For the text-containing cell, return its midpoint in [x, y] coordinate format. 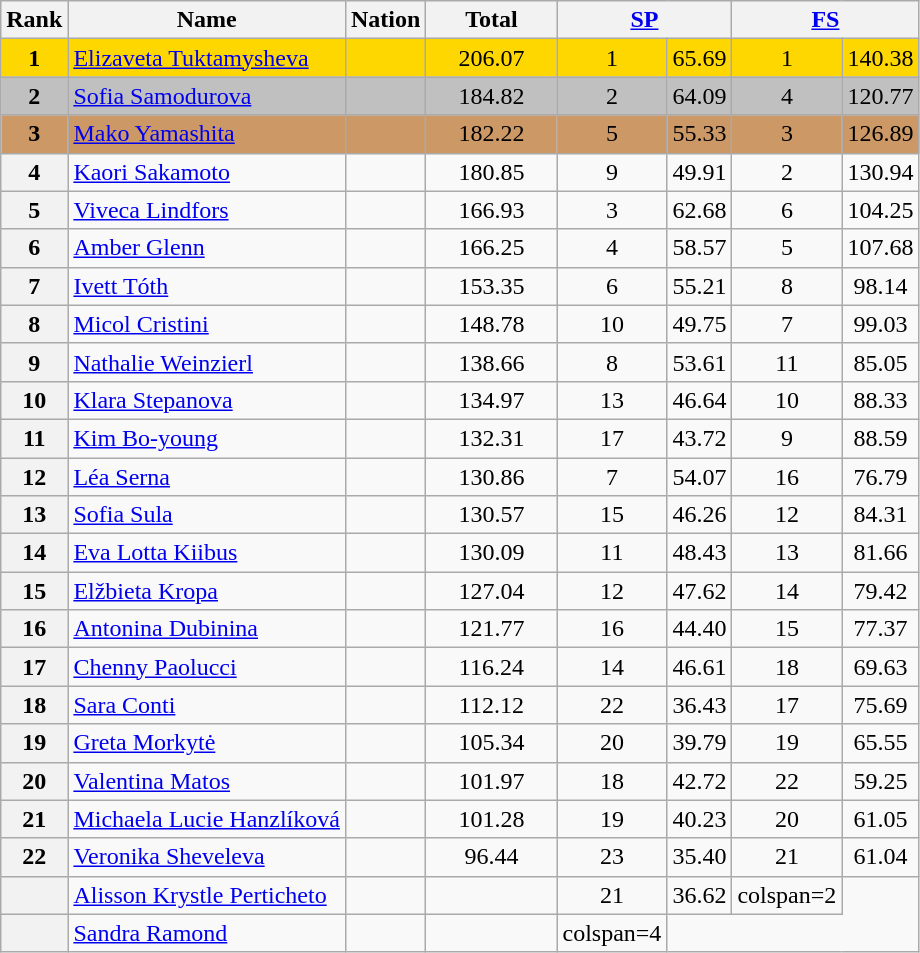
Chenny Paolucci [207, 667]
130.94 [880, 172]
Sara Conti [207, 705]
23 [612, 857]
77.37 [880, 629]
61.04 [880, 857]
84.31 [880, 515]
182.22 [492, 134]
36.62 [700, 895]
Elizaveta Tuktamysheva [207, 58]
184.82 [492, 96]
Antonina Dubinina [207, 629]
166.93 [492, 210]
39.79 [700, 743]
105.34 [492, 743]
Alisson Krystle Perticheto [207, 895]
49.91 [700, 172]
42.72 [700, 781]
46.64 [700, 400]
153.35 [492, 286]
59.25 [880, 781]
85.05 [880, 362]
Micol Cristini [207, 324]
Léa Serna [207, 477]
126.89 [880, 134]
53.61 [700, 362]
Amber Glenn [207, 248]
Sandra Ramond [207, 933]
46.61 [700, 667]
148.78 [492, 324]
104.25 [880, 210]
44.40 [700, 629]
79.42 [880, 591]
Michaela Lucie Hanzlíková [207, 819]
69.63 [880, 667]
Eva Lotta Kiibus [207, 553]
98.14 [880, 286]
Sofia Sula [207, 515]
58.57 [700, 248]
colspan=4 [612, 933]
81.66 [880, 553]
140.38 [880, 58]
Sofia Samodurova [207, 96]
206.07 [492, 58]
132.31 [492, 438]
40.23 [700, 819]
Name [207, 20]
65.69 [700, 58]
88.59 [880, 438]
138.66 [492, 362]
Rank [34, 20]
116.24 [492, 667]
Klara Stepanova [207, 400]
76.79 [880, 477]
Greta Morkytė [207, 743]
101.97 [492, 781]
55.33 [700, 134]
SP [644, 20]
180.85 [492, 172]
Viveca Lindfors [207, 210]
130.86 [492, 477]
65.55 [880, 743]
36.43 [700, 705]
47.62 [700, 591]
Valentina Matos [207, 781]
colspan=2 [787, 895]
134.97 [492, 400]
Kim Bo-young [207, 438]
Total [492, 20]
101.28 [492, 819]
Ivett Tóth [207, 286]
107.68 [880, 248]
43.72 [700, 438]
121.77 [492, 629]
88.33 [880, 400]
127.04 [492, 591]
Mako Yamashita [207, 134]
75.69 [880, 705]
FS [826, 20]
64.09 [700, 96]
61.05 [880, 819]
49.75 [700, 324]
Nation [385, 20]
35.40 [700, 857]
54.07 [700, 477]
Nathalie Weinzierl [207, 362]
62.68 [700, 210]
112.12 [492, 705]
99.03 [880, 324]
Elžbieta Kropa [207, 591]
166.25 [492, 248]
130.57 [492, 515]
96.44 [492, 857]
46.26 [700, 515]
55.21 [700, 286]
Kaori Sakamoto [207, 172]
Veronika Sheveleva [207, 857]
130.09 [492, 553]
120.77 [880, 96]
48.43 [700, 553]
